Return the [x, y] coordinate for the center point of the cell that contains the specified text.  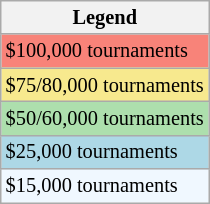
$75/80,000 tournaments [105, 85]
$100,000 tournaments [105, 51]
$50/60,000 tournaments [105, 118]
$15,000 tournaments [105, 186]
Legend [105, 17]
$25,000 tournaments [105, 152]
